From the cell containing the given text, extract its center point as [x, y] coordinate. 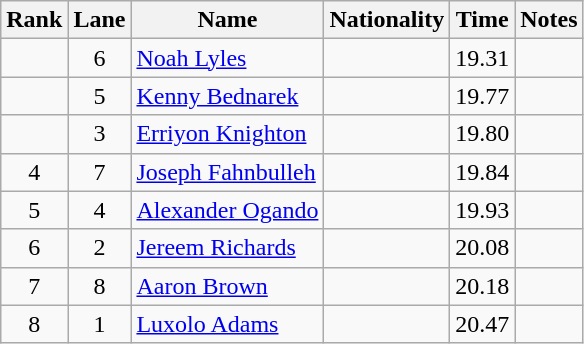
19.84 [482, 172]
20.47 [482, 324]
Rank [34, 20]
19.31 [482, 58]
Jereem Richards [228, 248]
Erriyon Knighton [228, 134]
Luxolo Adams [228, 324]
1 [100, 324]
Alexander Ogando [228, 210]
2 [100, 248]
Nationality [387, 20]
19.77 [482, 96]
19.93 [482, 210]
Kenny Bednarek [228, 96]
Lane [100, 20]
Time [482, 20]
Noah Lyles [228, 58]
Joseph Fahnbulleh [228, 172]
Notes [549, 20]
20.08 [482, 248]
3 [100, 134]
Aaron Brown [228, 286]
Name [228, 20]
20.18 [482, 286]
19.80 [482, 134]
